Output the (X, Y) coordinate of the center of the cell containing the given text.  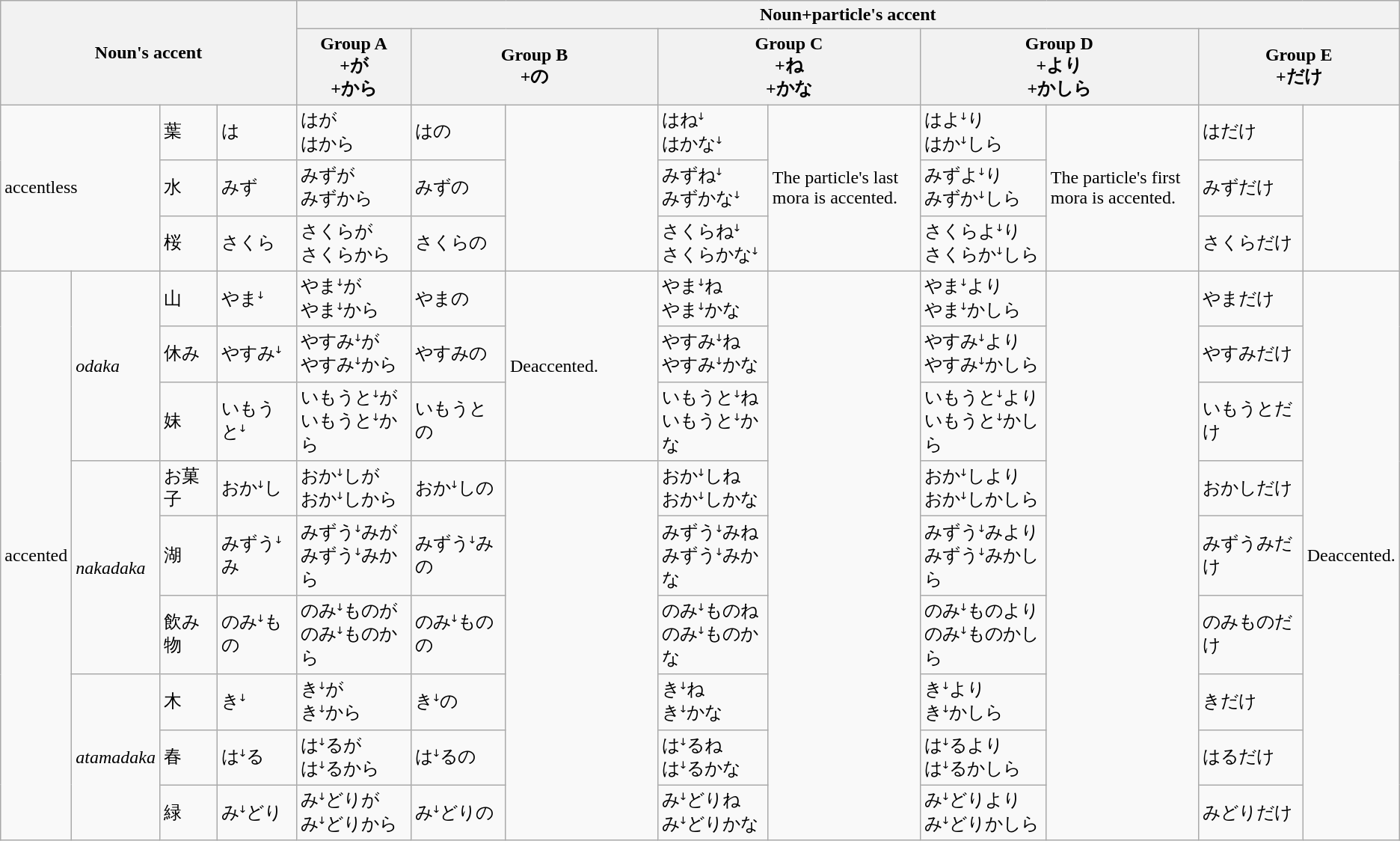
は (257, 132)
みꜜどりがみꜜどりから (353, 813)
みずうꜜみがみずうꜜみから (353, 556)
やすみꜜ (257, 354)
みずうみだけ (1250, 556)
緑 (188, 813)
みずうꜜみの (459, 556)
のみꜜものねのみꜜものかな (713, 634)
きꜜ (257, 702)
Group A+が+から (353, 67)
おかꜜしの (459, 489)
Noun+particle's accent (848, 15)
やすみꜜよりやすみꜜかしら (983, 354)
休み (188, 354)
きꜜよりきꜜかしら (983, 702)
木 (188, 702)
みどりだけ (1250, 813)
accented (36, 555)
Group D+より+かしら (1059, 67)
湖 (188, 556)
きꜜねきꜜかな (713, 702)
みずうꜜみ (257, 556)
やまだけ (1250, 299)
みず (257, 188)
水 (188, 188)
はよꜜりはかꜜしら (983, 132)
atamadaka (116, 757)
きだけ (1250, 702)
はꜜるよりはꜜるかしら (983, 757)
odaka (116, 366)
やまの (459, 299)
妹 (188, 421)
おかしだけ (1250, 489)
さくらねꜜさくらかなꜜ (713, 243)
やまꜜねやまꜜかな (713, 299)
のみものだけ (1250, 634)
さくらがさくらから (353, 243)
のみꜜものの (459, 634)
はの (459, 132)
さくらの (459, 243)
みꜜどりの (459, 813)
やすみꜜがやすみꜜから (353, 354)
春 (188, 757)
はがはから (353, 132)
やすみだけ (1250, 354)
おかꜜしがおかꜜしから (353, 489)
やまꜜがやまꜜから (353, 299)
はねꜜはかなꜜ (713, 132)
Group E+だけ (1298, 67)
はるだけ (1250, 757)
みꜜどりよりみꜜどりかしら (983, 813)
いもうとꜜねいもうとꜜかな (713, 421)
みꜜどり (257, 813)
みずうꜜみねみずうꜜみかな (713, 556)
はꜜる (257, 757)
桜 (188, 243)
のみꜜものがのみꜜものから (353, 634)
はꜜるがはꜜるから (353, 757)
Group C+ね+かな (790, 67)
葉 (188, 132)
やすみꜜねやすみꜜかな (713, 354)
みꜜどりねみꜜどりかな (713, 813)
きꜜがきꜜから (353, 702)
おかꜜしよりおかꜜしかしら (983, 489)
みずねꜜみずかなꜜ (713, 188)
みずの (459, 188)
みずだけ (1250, 188)
いもうとの (459, 421)
山 (188, 299)
いもうとꜜよりいもうとꜜかしら (983, 421)
はꜜるの (459, 757)
きꜜの (459, 702)
みずがみずから (353, 188)
飲み物 (188, 634)
nakadaka (116, 567)
さくらよꜜりさくらかꜜしら (983, 243)
The particle's last mora is accented. (844, 188)
おかꜜし (257, 489)
はだけ (1250, 132)
おかꜜしねおかꜜしかな (713, 489)
Noun's accent (149, 52)
accentless (81, 188)
お菓子 (188, 489)
いもうとꜜがいもうとꜜから (353, 421)
いもうとꜜ (257, 421)
さくらだけ (1250, 243)
やまꜜ (257, 299)
やまꜜよりやまꜜかしら (983, 299)
Group B+の (535, 67)
みずよꜜりみずかꜜしら (983, 188)
The particle's first mora is accented. (1122, 188)
のみꜜもの (257, 634)
はꜜるねはꜜるかな (713, 757)
みずうꜜみよりみずうꜜみかしら (983, 556)
いもうとだけ (1250, 421)
さくら (257, 243)
のみꜜものよりのみꜜものかしら (983, 634)
やすみの (459, 354)
